Extract the (X, Y) coordinate from the center of the cell holding the provided text.  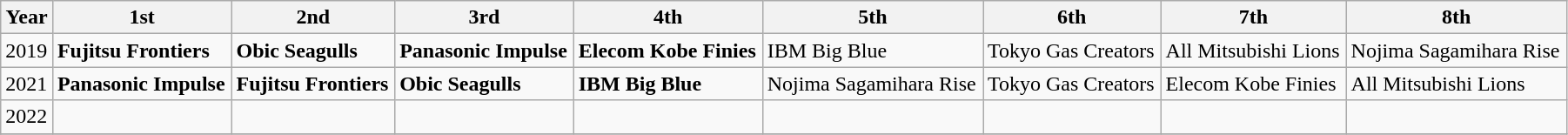
2021 (27, 84)
6th (1072, 17)
5th (872, 17)
2nd (313, 17)
3rd (485, 17)
Year (27, 17)
8th (1457, 17)
7th (1253, 17)
1st (142, 17)
2022 (27, 117)
2019 (27, 51)
4th (668, 17)
